Scan for the cell matching the given text and deliver its [X, Y] coordinate at center. 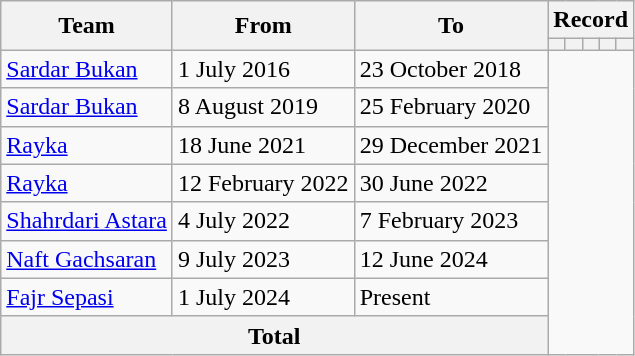
4 July 2022 [263, 221]
Fajr Sepasi [87, 297]
Naft Gachsaran [87, 259]
Record [591, 20]
8 August 2019 [263, 107]
7 February 2023 [451, 221]
Present [451, 297]
Total [274, 335]
Team [87, 26]
30 June 2022 [451, 183]
1 July 2024 [263, 297]
25 February 2020 [451, 107]
29 December 2021 [451, 145]
12 February 2022 [263, 183]
Shahrdari Astara [87, 221]
23 October 2018 [451, 69]
12 June 2024 [451, 259]
From [263, 26]
To [451, 26]
1 July 2016 [263, 69]
18 June 2021 [263, 145]
9 July 2023 [263, 259]
